Capture the cell that displays the provided text and extract its (X, Y) central coordinate. 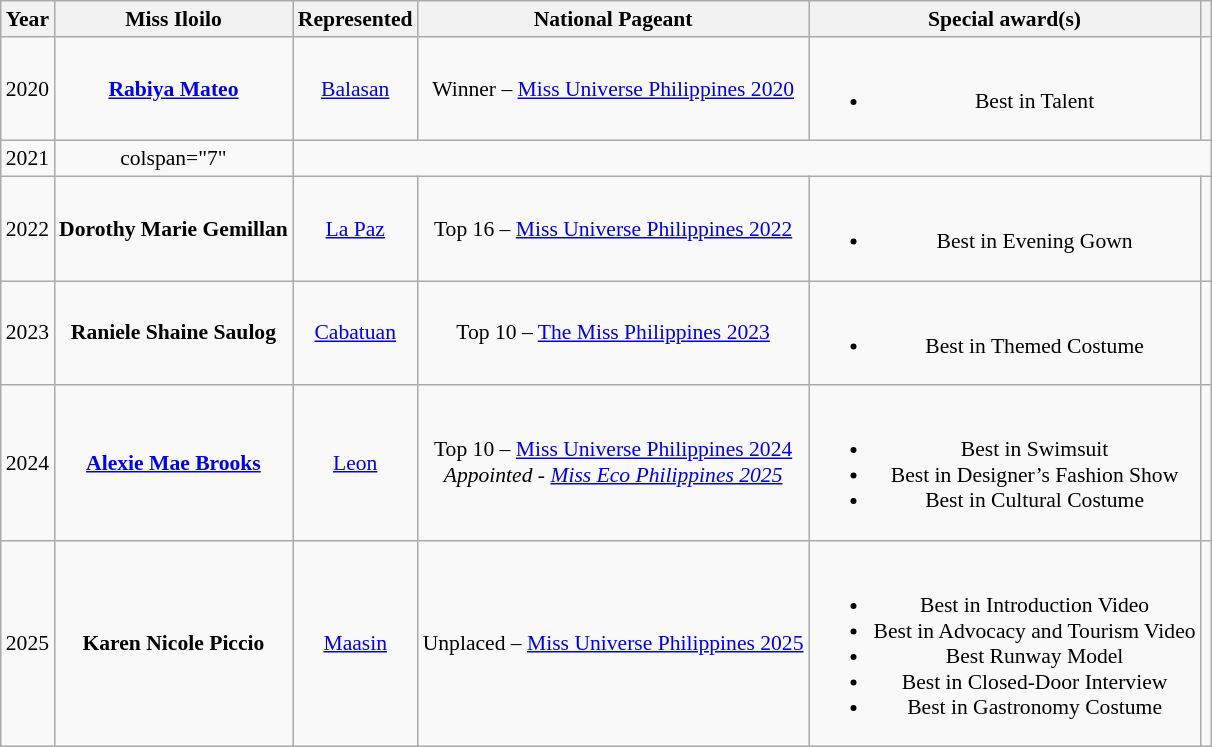
2021 (28, 159)
Unplaced – Miss Universe Philippines 2025 (614, 644)
Top 10 – Miss Universe Philippines 2024Appointed - Miss Eco Philippines 2025 (614, 462)
2023 (28, 333)
Represented (356, 19)
2024 (28, 462)
Winner – Miss Universe Philippines 2020 (614, 89)
2025 (28, 644)
Cabatuan (356, 333)
Dorothy Marie Gemillan (174, 229)
Best in Themed Costume (1005, 333)
Alexie Mae Brooks (174, 462)
Year (28, 19)
La Paz (356, 229)
Rabiya Mateo (174, 89)
Karen Nicole Piccio (174, 644)
colspan="7" (174, 159)
Leon (356, 462)
Top 16 – Miss Universe Philippines 2022 (614, 229)
Special award(s) (1005, 19)
2020 (28, 89)
Best in Introduction VideoBest in Advocacy and Tourism VideoBest Runway ModelBest in Closed-Door InterviewBest in Gastronomy Costume (1005, 644)
Best in Talent (1005, 89)
Balasan (356, 89)
Maasin (356, 644)
2022 (28, 229)
Raniele Shaine Saulog (174, 333)
Miss Iloilo (174, 19)
Best in Evening Gown (1005, 229)
Best in SwimsuitBest in Designer’s Fashion ShowBest in Cultural Costume (1005, 462)
Top 10 – The Miss Philippines 2023 (614, 333)
National Pageant (614, 19)
